Return the [X, Y] coordinate for the center point of the cell that contains the specified text.  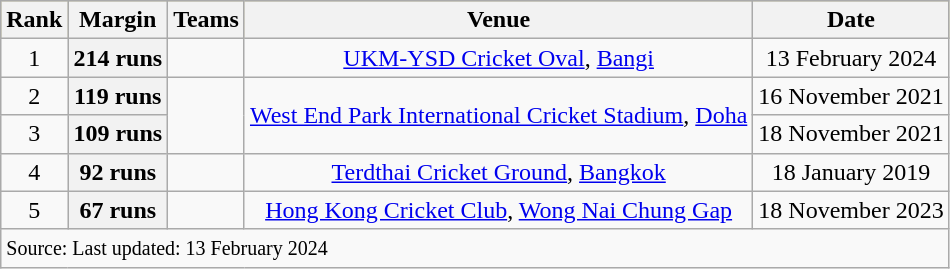
214 runs [118, 58]
13 February 2024 [851, 58]
16 November 2021 [851, 96]
Venue [498, 20]
UKM-YSD Cricket Oval, Bangi [498, 58]
Date [851, 20]
Margin [118, 20]
Teams [206, 20]
109 runs [118, 134]
18 November 2023 [851, 210]
119 runs [118, 96]
18 November 2021 [851, 134]
West End Park International Cricket Stadium, Doha [498, 115]
2 [34, 96]
Hong Kong Cricket Club, Wong Nai Chung Gap [498, 210]
67 runs [118, 210]
5 [34, 210]
Rank [34, 20]
92 runs [118, 172]
4 [34, 172]
Source: Last updated: 13 February 2024 [475, 248]
3 [34, 134]
18 January 2019 [851, 172]
Terdthai Cricket Ground, Bangkok [498, 172]
1 [34, 58]
